Pinpoint the cell where the given text exists, returning its [x, y] midpoint coordinate. 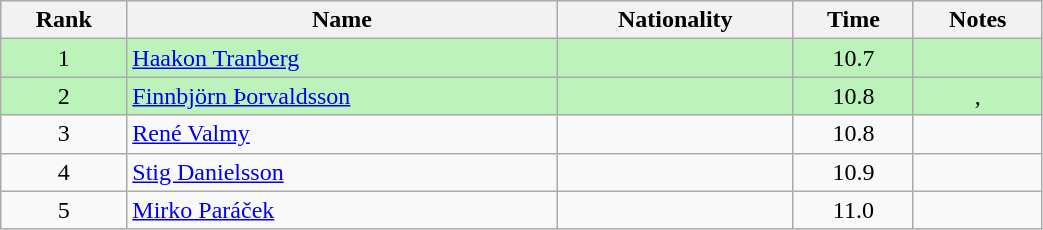
Time [853, 20]
Notes [978, 20]
Rank [64, 20]
Haakon Tranberg [342, 58]
Mirko Paráček [342, 210]
1 [64, 58]
10.9 [853, 172]
3 [64, 134]
2 [64, 96]
René Valmy [342, 134]
4 [64, 172]
, [978, 96]
Finnbjörn Þorvaldsson [342, 96]
Nationality [675, 20]
5 [64, 210]
10.7 [853, 58]
11.0 [853, 210]
Stig Danielsson [342, 172]
Name [342, 20]
